Pinpoint the cell where the given text exists, returning its (x, y) midpoint coordinate. 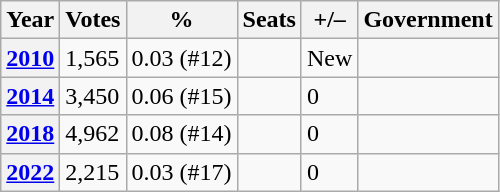
2018 (30, 134)
2014 (30, 96)
0.03 (#12) (182, 58)
2,215 (93, 172)
0.08 (#14) (182, 134)
% (182, 20)
Votes (93, 20)
Government (428, 20)
Seats (269, 20)
2010 (30, 58)
3,450 (93, 96)
4,962 (93, 134)
0.03 (#17) (182, 172)
2022 (30, 172)
+/– (329, 20)
New (329, 58)
0.06 (#15) (182, 96)
Year (30, 20)
1,565 (93, 58)
